Return the [X, Y] coordinate for the center point of the cell that contains the specified text.  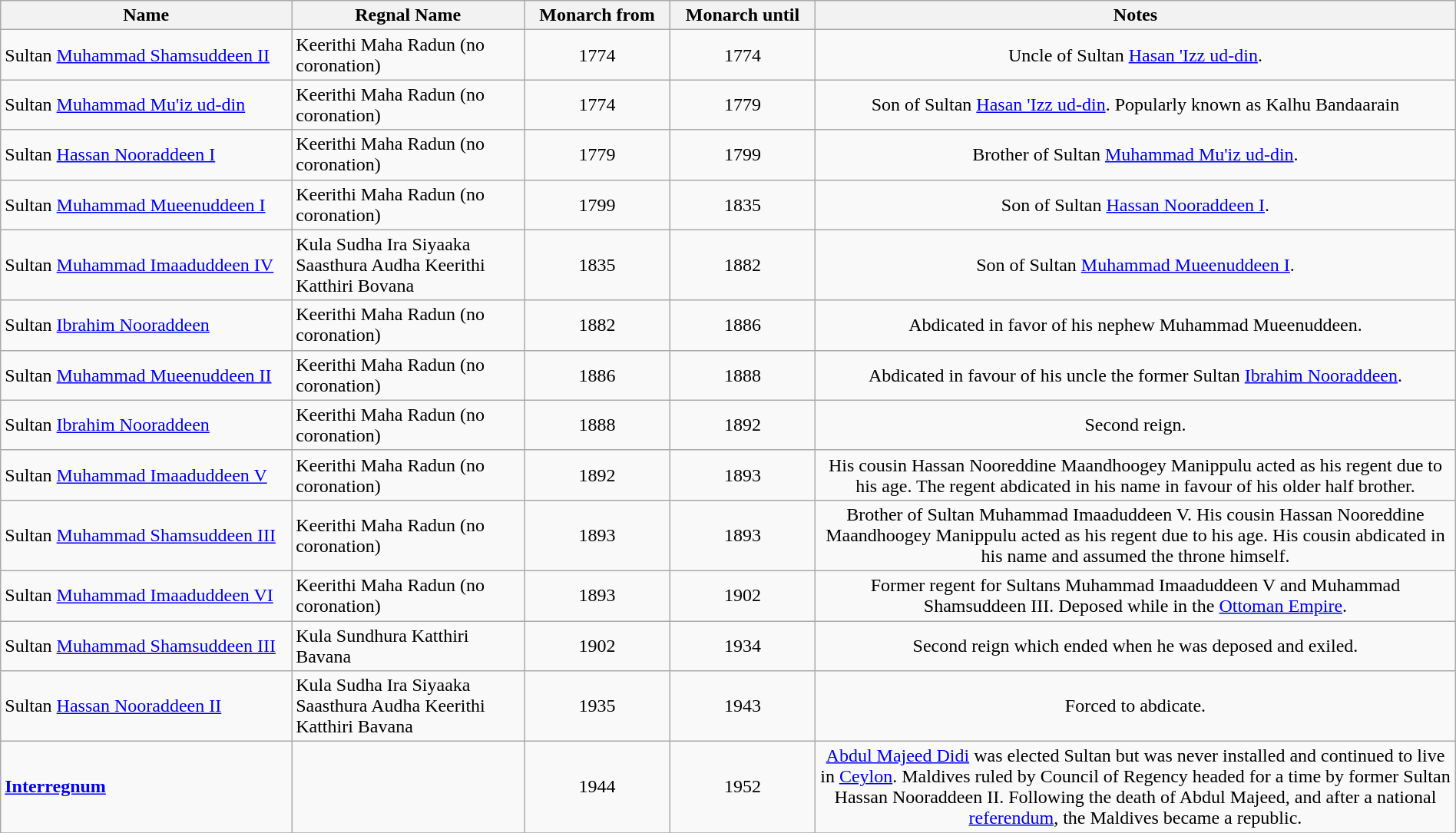
Name [146, 15]
Second reign which ended when he was deposed and exiled. [1136, 645]
Monarch until [742, 15]
Interregnum [146, 788]
Sultan Muhammad Mueenuddeen II [146, 375]
Sultan Hassan Nooraddeen I [146, 155]
1952 [742, 788]
1934 [742, 645]
1943 [742, 706]
Son of Sultan Muhammad Mueenuddeen I. [1136, 265]
Regnal Name [409, 15]
Second reign. [1136, 425]
Abdicated in favour of his uncle the former Sultan Ibrahim Nooraddeen. [1136, 375]
Sultan Hassan Nooraddeen II [146, 706]
Forced to abdicate. [1136, 706]
Kula Sudha Ira Siyaaka Saasthura Audha Keerithi Katthiri Bavana [409, 706]
Son of Sultan Hasan 'Izz ud-din. Popularly known as Kalhu Bandaarain [1136, 104]
Uncle of Sultan Hasan 'Izz ud-din. [1136, 55]
Brother of Sultan Muhammad Mu'iz ud-din. [1136, 155]
Sultan Muhammad Shamsuddeen II [146, 55]
Kula Sundhura Katthiri Bavana [409, 645]
1944 [597, 788]
Sultan Muhammad Imaaduddeen IV [146, 265]
Sultan Muhammad Mueenuddeen I [146, 204]
Former regent for Sultans Muhammad Imaaduddeen V and Muhammad Shamsuddeen III. Deposed while in the Ottoman Empire. [1136, 596]
Sultan Muhammad Imaaduddeen VI [146, 596]
Kula Sudha Ira Siyaaka Saasthura Audha Keerithi Katthiri Bovana [409, 265]
Monarch from [597, 15]
Notes [1136, 15]
1935 [597, 706]
Abdicated in favor of his nephew Muhammad Mueenuddeen. [1136, 326]
Son of Sultan Hassan Nooraddeen I. [1136, 204]
Sultan Muhammad Mu'iz ud-din [146, 104]
Sultan Muhammad Imaaduddeen V [146, 474]
